Output the (X, Y) coordinate of the center of the cell containing the given text.  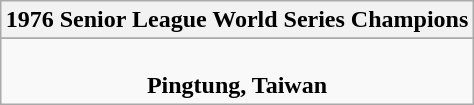
Pingtung, Taiwan (237, 72)
1976 Senior League World Series Champions (237, 20)
